From the cell containing the given text, extract its center point as (X, Y) coordinate. 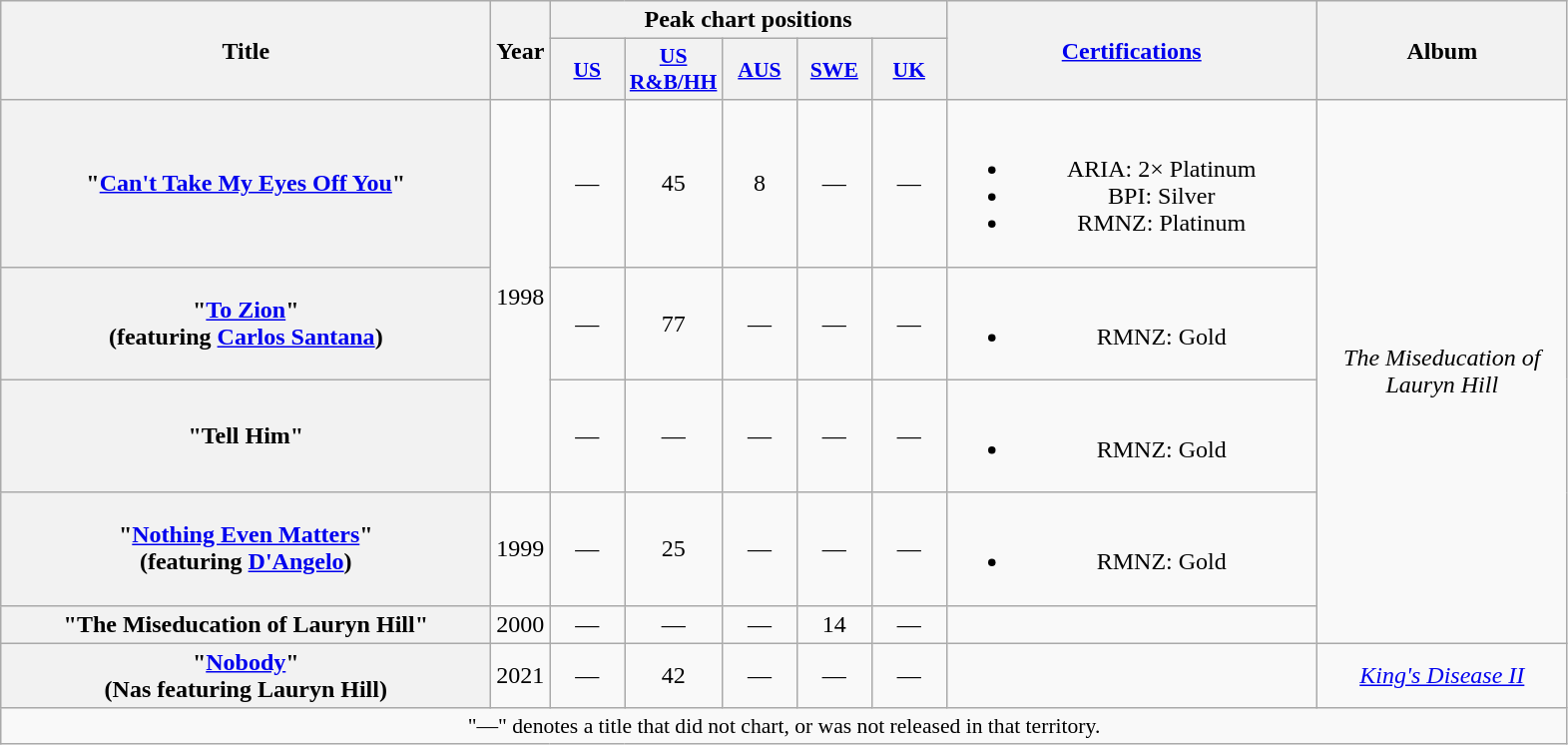
King's Disease II (1441, 675)
"—" denotes a title that did not chart, or was not released in that territory. (784, 726)
2021 (521, 675)
US (587, 70)
8 (759, 184)
US R&B/HH (674, 70)
25 (674, 549)
1998 (521, 296)
Certifications (1132, 50)
Peak chart positions (749, 20)
Title (246, 50)
ARIA: 2× PlatinumBPI: SilverRMNZ: Platinum (1132, 184)
The Miseducation of Lauryn Hill (1441, 372)
Album (1441, 50)
"To Zion"(featuring Carlos Santana) (246, 324)
UK (908, 70)
77 (674, 324)
42 (674, 675)
2000 (521, 624)
AUS (759, 70)
1999 (521, 549)
45 (674, 184)
Year (521, 50)
"Can't Take My Eyes Off You" (246, 184)
"Nothing Even Matters"(featuring D'Angelo) (246, 549)
"Tell Him" (246, 435)
14 (834, 624)
SWE (834, 70)
"Nobody"(Nas featuring Lauryn Hill) (246, 675)
"The Miseducation of Lauryn Hill" (246, 624)
